Locate the cell with the specified text and output its (X, Y) center coordinate. 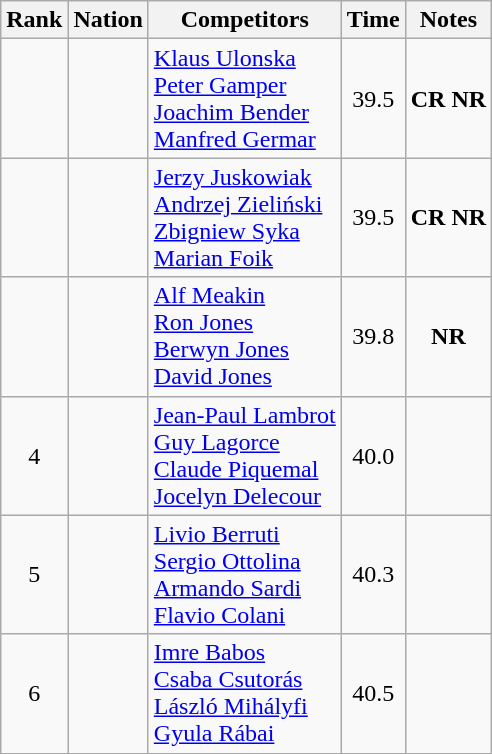
Alf MeakinRon JonesBerwyn JonesDavid Jones (244, 336)
Jean-Paul LambrotGuy LagorceClaude PiquemalJocelyn Delecour (244, 456)
Klaus UlonskaPeter GamperJoachim BenderManfred Germar (244, 98)
Time (373, 20)
5 (34, 574)
Nation (108, 20)
40.5 (373, 694)
Notes (448, 20)
40.0 (373, 456)
4 (34, 456)
Livio BerrutiSergio OttolinaArmando SardiFlavio Colani (244, 574)
NR (448, 336)
39.8 (373, 336)
Rank (34, 20)
40.3 (373, 574)
6 (34, 694)
Jerzy JuskowiakAndrzej ZielińskiZbigniew SykaMarian Foik (244, 218)
Competitors (244, 20)
Imre BabosCsaba CsutorásLászló MihályfiGyula Rábai (244, 694)
